Detect which cell encompasses the target text, then output its (x, y) center coordinate. 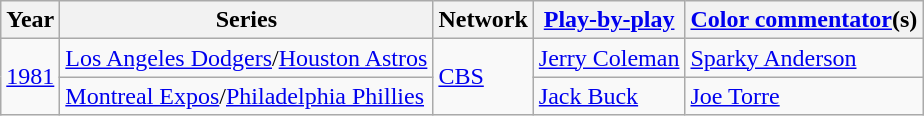
Jerry Coleman (609, 58)
CBS (483, 77)
1981 (30, 77)
Network (483, 20)
Montreal Expos/Philadelphia Phillies (246, 96)
Jack Buck (609, 96)
Los Angeles Dodgers/Houston Astros (246, 58)
Sparky Anderson (804, 58)
Joe Torre (804, 96)
Play-by-play (609, 20)
Color commentator(s) (804, 20)
Year (30, 20)
Series (246, 20)
